Extract the [x, y] coordinate from the center of the cell holding the provided text.  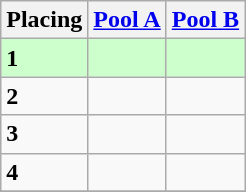
1 [44, 58]
2 [44, 96]
Pool A [127, 20]
Pool B [205, 20]
3 [44, 134]
Placing [44, 20]
4 [44, 172]
